Scan for the cell matching the given text and deliver its [x, y] coordinate at center. 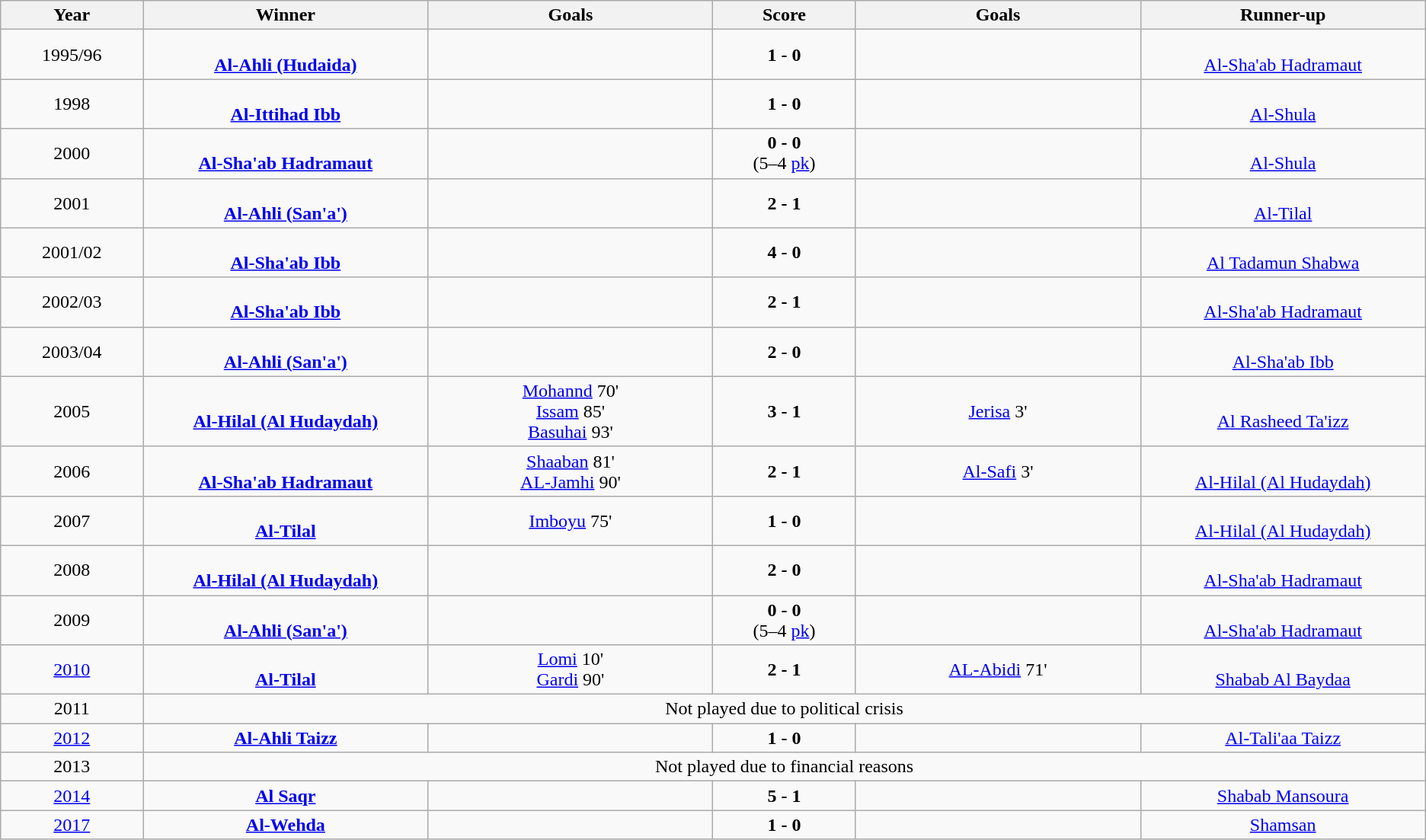
Imboyu 75' [571, 521]
1995/96 [72, 55]
2002/03 [72, 302]
Year [72, 15]
2006 [72, 471]
Not played due to political crisis [785, 709]
Shamsan [1283, 825]
2003/04 [72, 352]
Winner [286, 15]
Score [785, 15]
2007 [72, 521]
Shaaban 81' AL-Jamhi 90' [571, 471]
2011 [72, 709]
2009 [72, 620]
Al Tadamun Shabwa [1283, 253]
Mohannd 70' Issam 85' Basuhai 93' [571, 411]
Runner-up [1283, 15]
1998 [72, 104]
2017 [72, 825]
2014 [72, 796]
2013 [72, 767]
Al-Tali'aa Taizz [1283, 738]
Al-Wehda [286, 825]
2010 [72, 670]
2005 [72, 411]
Al Saqr [286, 796]
Al-Ahli Taizz [286, 738]
Al-Safi 3' [998, 471]
2000 [72, 154]
Not played due to financial reasons [785, 767]
AL-Abidi 71' [998, 670]
3 - 1 [785, 411]
Jerisa 3' [998, 411]
2001/02 [72, 253]
5 - 1 [785, 796]
Al Rasheed Ta'izz [1283, 411]
Al-Ahli (Hudaida) [286, 55]
4 - 0 [785, 253]
2001 [72, 203]
Shabab Al Baydaa [1283, 670]
2008 [72, 570]
Lomi 10' Gardi 90' [571, 670]
Shabab Mansoura [1283, 796]
Al-Ittihad Ibb [286, 104]
2012 [72, 738]
